Capture the cell that displays the provided text and extract its [X, Y] central coordinate. 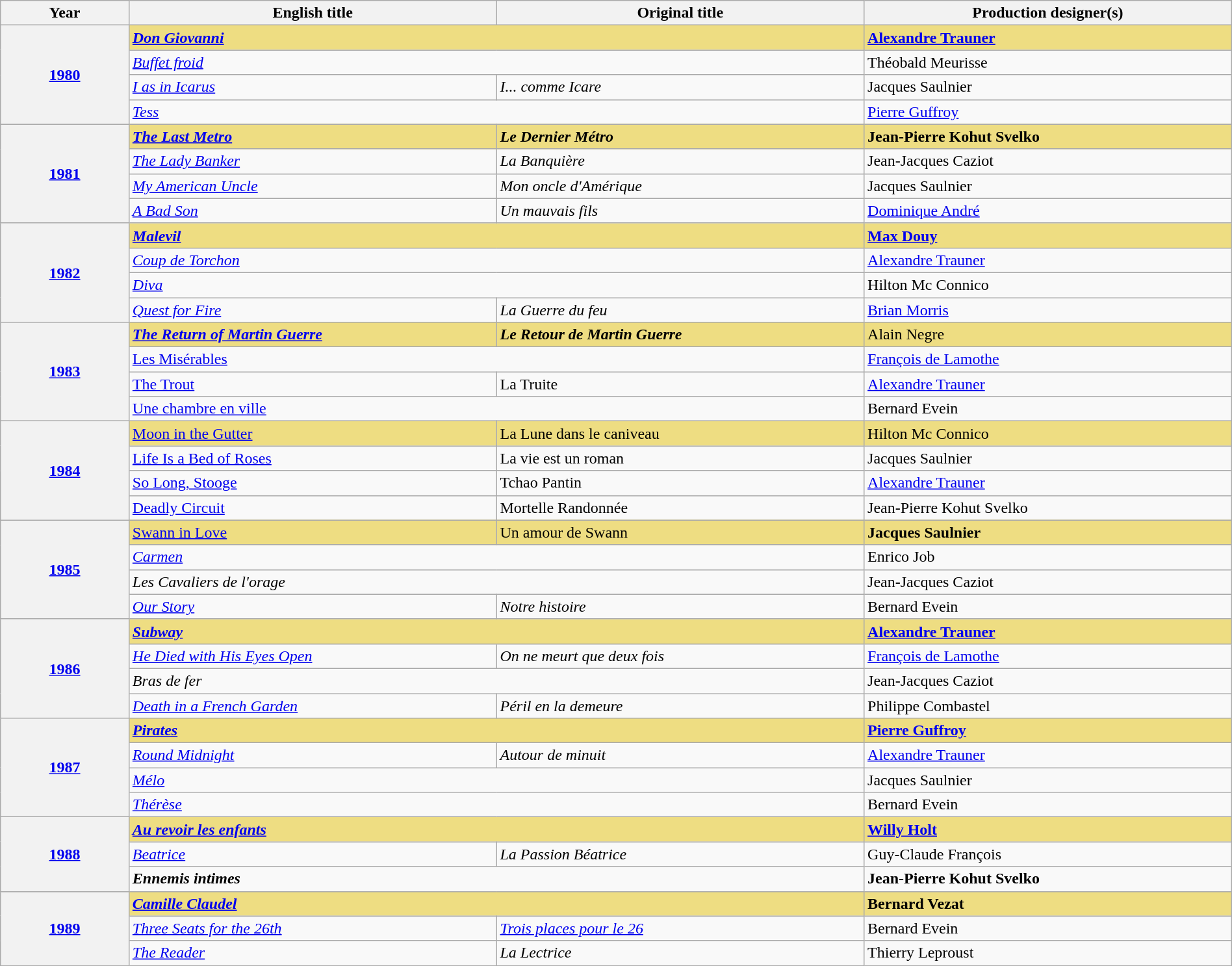
The Trout [313, 384]
Year [65, 13]
1983 [65, 372]
Coup de Torchon [496, 260]
Max Douy [1048, 235]
La Passion Béatrice [680, 854]
Beatrice [313, 854]
1982 [65, 272]
1980 [65, 75]
Three Seats for the 26th [313, 928]
Une chambre en ville [496, 409]
Les Cavaliers de l'orage [496, 582]
Production designer(s) [1048, 13]
Swann in Love [313, 532]
The Reader [313, 953]
So Long, Stooge [313, 483]
Moon in the Gutter [313, 434]
Mon oncle d'Amérique [680, 186]
Thérèse [496, 805]
On ne meurt que deux fois [680, 656]
Trois places pour le 26 [680, 928]
Original title [680, 13]
My American Uncle [313, 186]
I... comme Icare [680, 87]
I as in Icarus [313, 87]
Un mauvais fils [680, 211]
Subway [496, 631]
Buffet froid [496, 62]
Pirates [496, 731]
Don Giovanni [496, 38]
La Truite [680, 384]
Théobald Meurisse [1048, 62]
He Died with His Eyes Open [313, 656]
Malevil [496, 235]
Diva [496, 285]
Bernard Vezat [1048, 904]
1984 [65, 471]
Life Is a Bed of Roses [313, 458]
Tchao Pantin [680, 483]
Death in a French Garden [313, 705]
The Lady Banker [313, 161]
Tess [496, 112]
La Lectrice [680, 953]
Guy-Claude François [1048, 854]
Enrico Job [1048, 557]
Camille Claudel [496, 904]
La vie est un roman [680, 458]
A Bad Son [313, 211]
Autour de minuit [680, 755]
Notre histoire [680, 607]
Un amour de Swann [680, 532]
La Banquière [680, 161]
Brian Morris [1048, 310]
La Lune dans le caniveau [680, 434]
Carmen [496, 557]
Péril en la demeure [680, 705]
Our Story [313, 607]
Les Misérables [496, 359]
Deadly Circuit [313, 508]
Philippe Combastel [1048, 705]
Round Midnight [313, 755]
Bras de fer [496, 681]
Thierry Leproust [1048, 953]
Mélo [496, 780]
Ennemis intimes [496, 879]
1988 [65, 854]
Le Dernier Métro [680, 137]
Alain Negre [1048, 335]
Quest for Fire [313, 310]
1987 [65, 768]
1981 [65, 174]
Dominique André [1048, 211]
The Return of Martin Guerre [313, 335]
La Guerre du feu [680, 310]
English title [313, 13]
The Last Metro [313, 137]
Le Retour de Martin Guerre [680, 335]
1985 [65, 569]
Willy Holt [1048, 829]
1989 [65, 928]
Mortelle Randonnée [680, 508]
1986 [65, 668]
Au revoir les enfants [496, 829]
